Extract the (x, y) coordinate from the center of the cell holding the provided text.  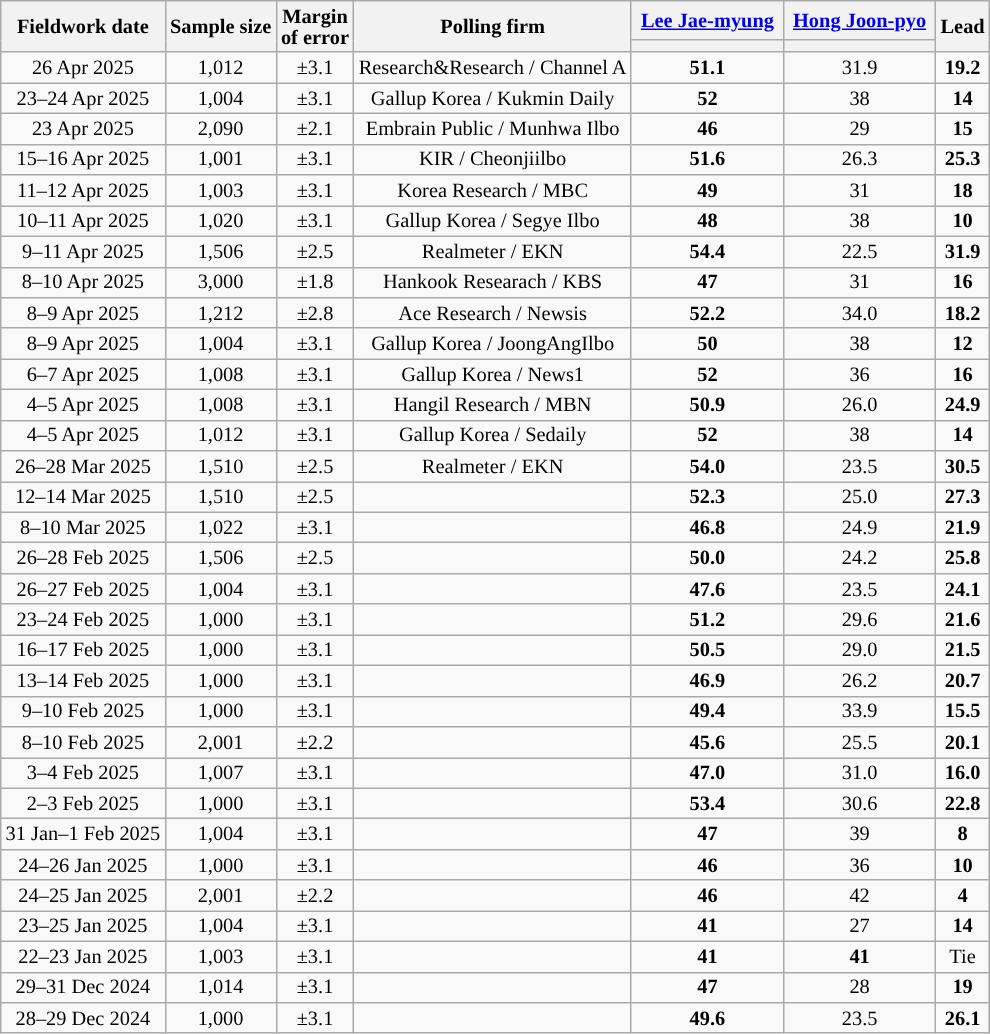
±2.8 (315, 312)
Polling firm (492, 26)
34.0 (860, 312)
15.5 (963, 712)
Gallup Korea / Kukmin Daily (492, 98)
2,090 (220, 128)
29.0 (860, 650)
11–12 Apr 2025 (83, 190)
27.3 (963, 496)
39 (860, 834)
13–14 Feb 2025 (83, 680)
23–24 Apr 2025 (83, 98)
4 (963, 896)
Gallup Korea / News1 (492, 374)
30.5 (963, 466)
28–29 Dec 2024 (83, 1018)
16.0 (963, 772)
52.3 (707, 496)
Embrain Public / Munhwa Ilbo (492, 128)
47.6 (707, 588)
29–31 Dec 2024 (83, 988)
Hangil Research / MBN (492, 404)
25.8 (963, 558)
50 (707, 344)
50.9 (707, 404)
1,007 (220, 772)
1,020 (220, 220)
52.2 (707, 312)
Gallup Korea / Sedaily (492, 436)
26 Apr 2025 (83, 68)
47.0 (707, 772)
Fieldwork date (83, 26)
±1.8 (315, 282)
51.6 (707, 160)
21.6 (963, 620)
9–11 Apr 2025 (83, 252)
18 (963, 190)
Lee Jae-myung (707, 20)
49 (707, 190)
26–28 Feb 2025 (83, 558)
25.0 (860, 496)
31.0 (860, 772)
26.2 (860, 680)
51.2 (707, 620)
23–24 Feb 2025 (83, 620)
8–10 Feb 2025 (83, 742)
24.2 (860, 558)
2–3 Feb 2025 (83, 804)
19.2 (963, 68)
Hong Joon-pyo (860, 20)
33.9 (860, 712)
45.6 (707, 742)
53.4 (707, 804)
49.6 (707, 1018)
20.7 (963, 680)
19 (963, 988)
1,212 (220, 312)
24–26 Jan 2025 (83, 864)
23 Apr 2025 (83, 128)
10–11 Apr 2025 (83, 220)
30.6 (860, 804)
Sample size (220, 26)
24.1 (963, 588)
3,000 (220, 282)
28 (860, 988)
51.1 (707, 68)
15 (963, 128)
Lead (963, 26)
20.1 (963, 742)
8 (963, 834)
1,022 (220, 528)
15–16 Apr 2025 (83, 160)
29 (860, 128)
Marginof error (315, 26)
25.3 (963, 160)
8–10 Apr 2025 (83, 282)
26.1 (963, 1018)
3–4 Feb 2025 (83, 772)
26–28 Mar 2025 (83, 466)
6–7 Apr 2025 (83, 374)
48 (707, 220)
26–27 Feb 2025 (83, 588)
26.3 (860, 160)
12–14 Mar 2025 (83, 496)
Research&Research / Channel A (492, 68)
25.5 (860, 742)
±2.1 (315, 128)
31 Jan–1 Feb 2025 (83, 834)
24–25 Jan 2025 (83, 896)
22.8 (963, 804)
8–10 Mar 2025 (83, 528)
21.5 (963, 650)
9–10 Feb 2025 (83, 712)
54.4 (707, 252)
KIR / Cheonjiilbo (492, 160)
Gallup Korea / JoongAngIlbo (492, 344)
Korea Research / MBC (492, 190)
16–17 Feb 2025 (83, 650)
Hankook Researach / KBS (492, 282)
54.0 (707, 466)
21.9 (963, 528)
29.6 (860, 620)
50.0 (707, 558)
1,001 (220, 160)
23–25 Jan 2025 (83, 926)
50.5 (707, 650)
Gallup Korea / Segye Ilbo (492, 220)
1,014 (220, 988)
27 (860, 926)
42 (860, 896)
12 (963, 344)
49.4 (707, 712)
Ace Research / Newsis (492, 312)
22.5 (860, 252)
46.8 (707, 528)
22–23 Jan 2025 (83, 956)
Tie (963, 956)
18.2 (963, 312)
46.9 (707, 680)
26.0 (860, 404)
